Determine the (X, Y) coordinate at the center of the cell enclosing the given text.  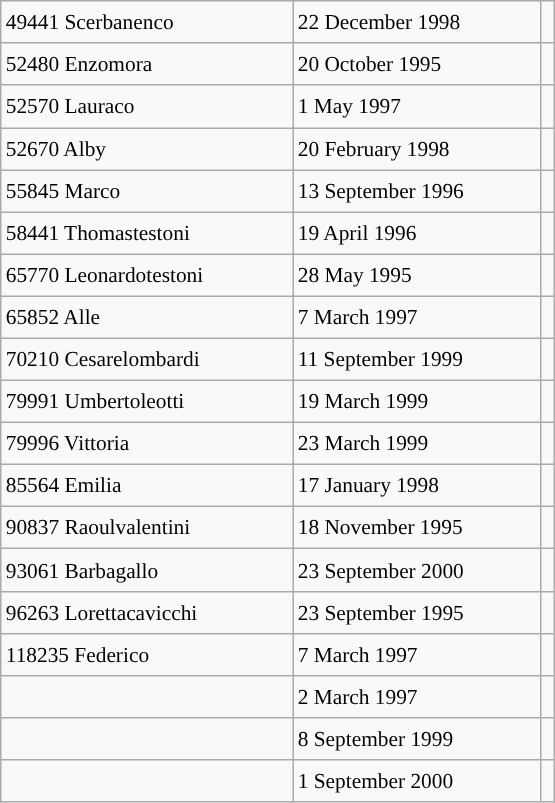
96263 Lorettacavicchi (147, 612)
55845 Marco (147, 191)
19 April 1996 (417, 233)
52570 Lauraco (147, 106)
1 May 1997 (417, 106)
23 September 1995 (417, 612)
13 September 1996 (417, 191)
70210 Cesarelombardi (147, 359)
11 September 1999 (417, 359)
58441 Thomastestoni (147, 233)
23 September 2000 (417, 570)
79991 Umbertoleotti (147, 401)
52670 Alby (147, 149)
52480 Enzomora (147, 64)
93061 Barbagallo (147, 570)
19 March 1999 (417, 401)
8 September 1999 (417, 738)
22 December 1998 (417, 22)
79996 Vittoria (147, 444)
1 September 2000 (417, 781)
2 March 1997 (417, 696)
49441 Scerbanenco (147, 22)
65770 Leonardotestoni (147, 275)
118235 Federico (147, 654)
17 January 1998 (417, 486)
85564 Emilia (147, 486)
18 November 1995 (417, 528)
20 October 1995 (417, 64)
23 March 1999 (417, 444)
28 May 1995 (417, 275)
20 February 1998 (417, 149)
65852 Alle (147, 317)
90837 Raoulvalentini (147, 528)
